Identify which cell holds the provided text, then report its (x, y) central coordinate. 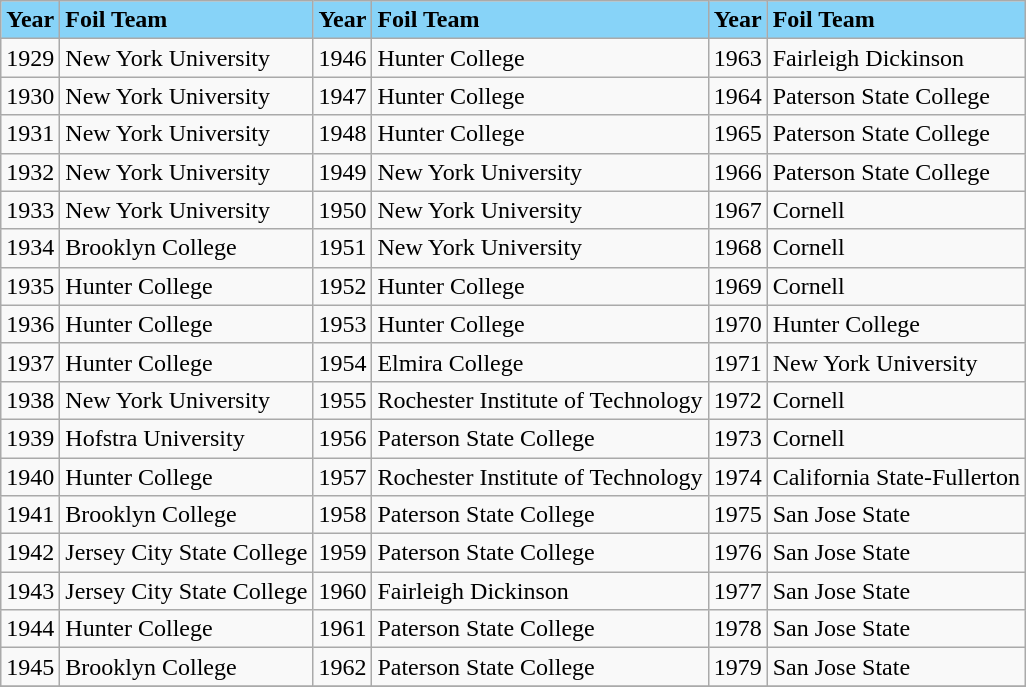
1940 (30, 477)
1947 (342, 96)
1972 (738, 400)
1971 (738, 362)
1952 (342, 286)
1950 (342, 210)
1944 (30, 629)
1956 (342, 438)
1975 (738, 515)
1977 (738, 591)
1976 (738, 553)
1966 (738, 172)
1964 (738, 96)
1974 (738, 477)
1962 (342, 667)
1953 (342, 324)
1963 (738, 58)
Elmira College (540, 362)
1935 (30, 286)
Hofstra University (186, 438)
1960 (342, 591)
1951 (342, 248)
1945 (30, 667)
1938 (30, 400)
1961 (342, 629)
1955 (342, 400)
1937 (30, 362)
1934 (30, 248)
1957 (342, 477)
1965 (738, 134)
California State-Fullerton (896, 477)
1949 (342, 172)
1943 (30, 591)
1948 (342, 134)
1979 (738, 667)
1967 (738, 210)
1946 (342, 58)
1968 (738, 248)
1978 (738, 629)
1959 (342, 553)
1973 (738, 438)
1931 (30, 134)
1932 (30, 172)
1941 (30, 515)
1970 (738, 324)
1954 (342, 362)
1933 (30, 210)
1936 (30, 324)
1929 (30, 58)
1939 (30, 438)
1942 (30, 553)
1930 (30, 96)
1958 (342, 515)
1969 (738, 286)
